Provide the (X, Y) coordinate of the cell's center where the given text is located.  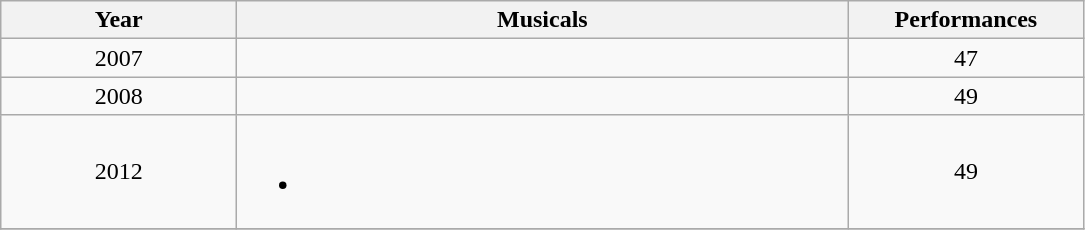
Musicals (542, 20)
Year (119, 20)
2008 (119, 96)
47 (966, 58)
2007 (119, 58)
Performances (966, 20)
2012 (119, 172)
